Scan for the cell matching the given text and deliver its [x, y] coordinate at center. 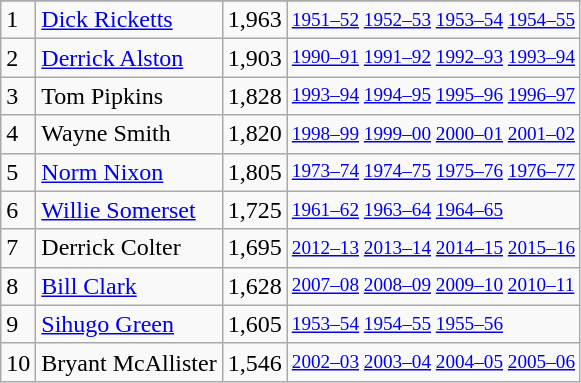
3 [18, 96]
Derrick Alston [129, 58]
Wayne Smith [129, 134]
10 [18, 362]
1951–52 1952–53 1953–54 1954–55 [433, 20]
Derrick Colter [129, 248]
1973–74 1974–75 1975–76 1976–77 [433, 172]
1,628 [254, 286]
2 [18, 58]
Norm Nixon [129, 172]
1953–54 1954–55 1955–56 [433, 324]
1990–91 1991–92 1992–93 1993–94 [433, 58]
1998–99 1999–00 2000–01 2001–02 [433, 134]
Bryant McAllister [129, 362]
1,546 [254, 362]
1,903 [254, 58]
7 [18, 248]
1,820 [254, 134]
2007–08 2008–09 2009–10 2010–11 [433, 286]
1,805 [254, 172]
8 [18, 286]
1,828 [254, 96]
6 [18, 210]
1,695 [254, 248]
1961–62 1963–64 1964–65 [433, 210]
2012–13 2013–14 2014–15 2015–16 [433, 248]
5 [18, 172]
Bill Clark [129, 286]
9 [18, 324]
Dick Ricketts [129, 20]
Sihugo Green [129, 324]
1993–94 1994–95 1995–96 1996–97 [433, 96]
1 [18, 20]
Tom Pipkins [129, 96]
Willie Somerset [129, 210]
2002–03 2003–04 2004–05 2005–06 [433, 362]
1,963 [254, 20]
1,605 [254, 324]
4 [18, 134]
1,725 [254, 210]
